Return [x, y] of the center of cell containing provided text 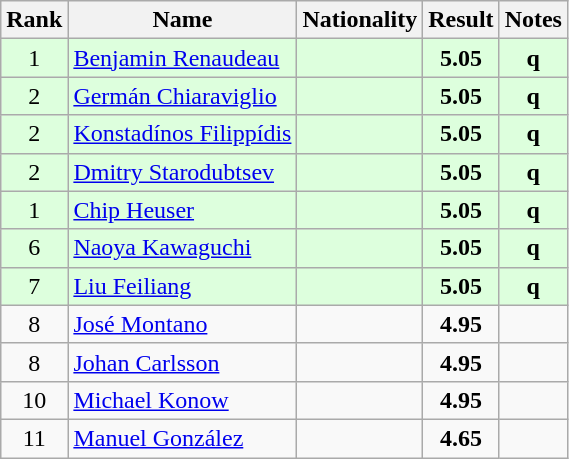
Manuel González [182, 438]
Name [182, 20]
Nationality [360, 20]
Rank [34, 20]
Konstadínos Filippídis [182, 134]
7 [34, 286]
4.65 [461, 438]
Chip Heuser [182, 210]
Naoya Kawaguchi [182, 248]
Liu Feiliang [182, 286]
Johan Carlsson [182, 362]
Michael Konow [182, 400]
José Montano [182, 324]
Notes [533, 20]
Benjamin Renaudeau [182, 58]
Dmitry Starodubtsev [182, 172]
11 [34, 438]
6 [34, 248]
Result [461, 20]
10 [34, 400]
Germán Chiaraviglio [182, 96]
